Locate the cell with the specified text and output its [X, Y] center coordinate. 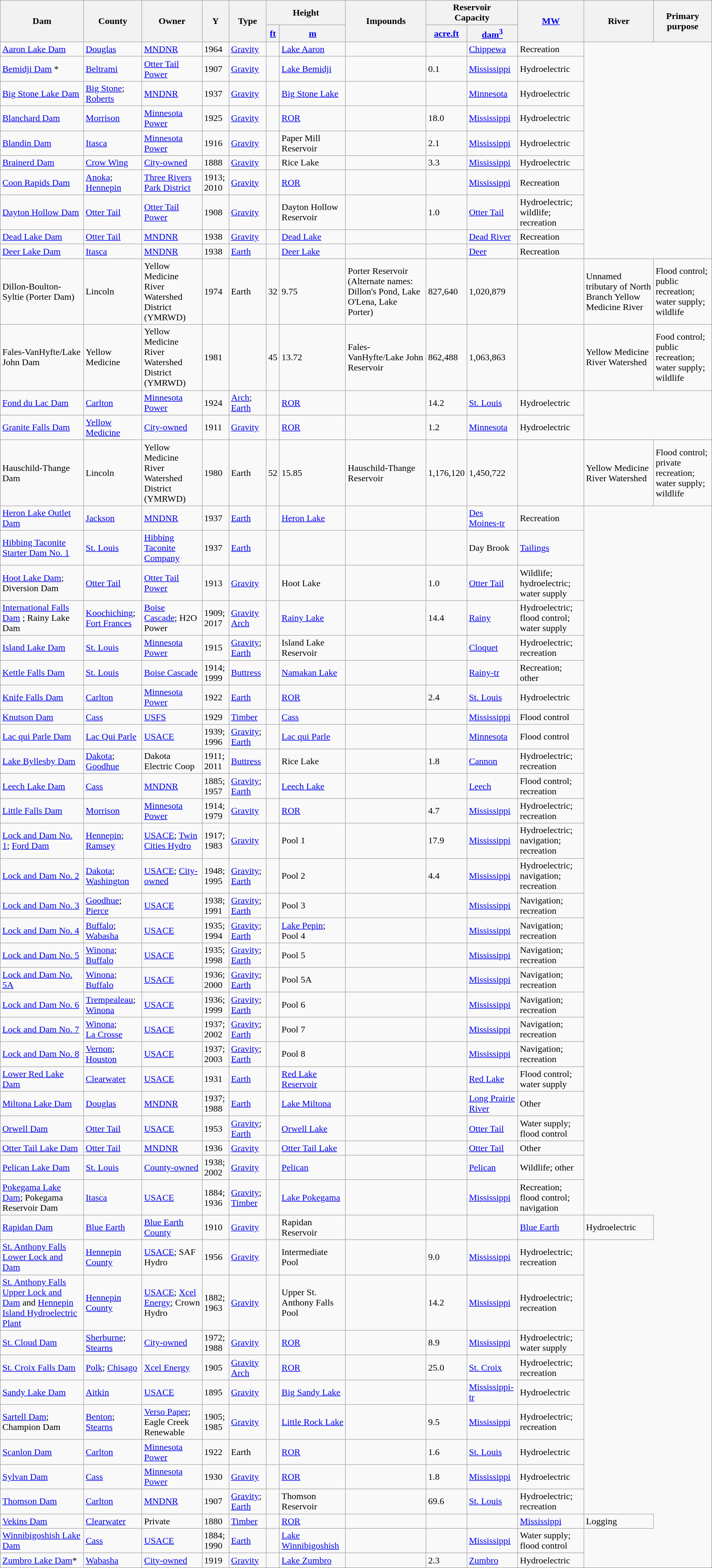
Blue Earth County [172, 1227]
acre.ft [447, 33]
Sylvan Dam [42, 1477]
1882; 1963 [215, 1302]
1974 [215, 291]
Three Rivers Park District [172, 183]
Coon Rapids Dam [42, 183]
River [618, 21]
Cannon [492, 762]
Dakota; Goodhue [113, 762]
Pool 3 [313, 905]
Leech Lake Dam [42, 786]
1884; 1990 [215, 1541]
Hauschild-Thange Reservoir [386, 472]
St. Anthony Falls Lower Lock and Dam [42, 1257]
Lac qui Parle [313, 736]
ft [273, 33]
Kettle Falls Dam [42, 673]
1,176,120 [447, 472]
Aitkin [113, 1392]
4.7 [447, 811]
Lake Bemidji [313, 68]
Fond du Lac Dam [42, 402]
Hibbing Taconite Starter Dam No. 1 [42, 548]
Impounds [386, 21]
Intermediate Pool [313, 1257]
1930 [215, 1477]
Fales-VanHyfte/Lake John Reservoir [386, 358]
Hoot Lake Dam; Diversion Dam [42, 583]
Flood control; water supply [551, 1079]
Boise Cascade; H2O Power [172, 618]
Lower Red Lake Dam [42, 1079]
1924 [215, 402]
9.5 [447, 1422]
2.1 [447, 143]
1884; 1936 [215, 1197]
Flood control; public recreation; water supply; wildlife [682, 291]
52 [273, 472]
Des Moines-tr [492, 518]
Hydroelectric; water supply [551, 1343]
Crow Wing [113, 163]
Unnamed tributary of North Branch Yellow Medicine River [618, 291]
Heron Lake Outlet Dam [42, 518]
2.3 [447, 1560]
3.3 [447, 163]
15.85 [313, 472]
1885; 1957 [215, 786]
Recreation; other [551, 673]
Blanchard Dam [42, 119]
Hennepin; Ramsey [113, 841]
Wildlife; other [551, 1168]
Pelican Lake Dam [42, 1168]
Rainy-tr [492, 673]
Island Lake Dam [42, 648]
Thomson Dam [42, 1502]
Little Falls Dam [42, 811]
Cloquet [492, 648]
1938; 2002 [215, 1168]
St. Croix [492, 1367]
25.0 [447, 1367]
Polk; Chisago [113, 1367]
Orwell Lake [313, 1128]
Arch; Earth [248, 402]
Lock and Dam No. 8 [42, 1054]
1935; 1994 [215, 930]
9.0 [447, 1257]
Scanlon Dam [42, 1452]
1956 [215, 1257]
Trempealeau; Winona [113, 1004]
1981 [215, 358]
Deer Lake [313, 251]
Recreation; flood control; navigation [551, 1197]
dam3 [492, 33]
Lake Byllesby Dam [42, 762]
1,450,722 [492, 472]
Gravity; Timber [248, 1197]
Wildlife; hydroelectric; water supply [551, 583]
USACE; Twin Cities Hydro [172, 841]
Lock and Dam No. 4 [42, 930]
Lake Pokegama [313, 1197]
1937; 2002 [215, 1029]
Big Stone Lake [313, 94]
Big Sandy Lake [313, 1392]
Sandy Lake Dam [42, 1392]
Blandin Dam [42, 143]
m [313, 33]
Leech Lake [313, 786]
1909; 2017 [215, 618]
Leech [492, 786]
0.1 [447, 68]
Pool 5 [313, 955]
St. Cloud Dam [42, 1343]
1916 [215, 143]
St. Anthony Falls Upper Lock and Dam and Hennepin Island Hydroelectric Plant [42, 1302]
14.4 [447, 618]
Anoka; Hennepin [113, 183]
County-owned [172, 1168]
USFS [172, 717]
Lac Qui Parle [113, 736]
1905 [215, 1367]
County [113, 21]
Type [248, 21]
1937; 2003 [215, 1054]
Lake Aaron [313, 49]
Upper St. Anthony Falls Pool [313, 1302]
Red Lake [492, 1079]
1911 [215, 428]
1,063,863 [492, 358]
Long Prairie River [492, 1104]
45 [273, 358]
Dead Lake Dam [42, 237]
1880 [215, 1521]
Benton; Stearns [113, 1422]
1.2 [447, 428]
Aaron Lake Dam [42, 49]
International Falls Dam ; Rainy Lake Dam [42, 618]
Chippewa [492, 49]
Otter Tail Lake [313, 1148]
Rainy Lake [313, 618]
1936; 1999 [215, 1004]
1911; 2011 [215, 762]
St. Croix Falls Dam [42, 1367]
Jackson [113, 518]
1931 [215, 1079]
1925 [215, 119]
1938; 1991 [215, 905]
Miltona Lake Dam [42, 1104]
1,020,879 [492, 291]
Zumbro Lake Dam* [42, 1560]
USACE; SAF Hydro [172, 1257]
Big Stone Lake Dam [42, 94]
Red Lake Reservoir [313, 1079]
Lake Zumbro [313, 1560]
1972; 1988 [215, 1343]
18.0 [447, 119]
Pool 8 [313, 1054]
Lock and Dam No. 5A [42, 980]
Day Brook [492, 548]
4.4 [447, 876]
Dayton Hollow Dam [42, 212]
Knutson Dam [42, 717]
9.75 [313, 291]
Granite Falls Dam [42, 428]
1905; 1985 [215, 1422]
Big Stone; Roberts [113, 94]
Pool 5A [313, 980]
Goodhue; Pierce [113, 905]
Knife Falls Dam [42, 698]
Hoot Lake [313, 583]
Lake Pepin; Pool 4 [313, 930]
Pool 6 [313, 1004]
Height [306, 13]
1910 [215, 1227]
Logging [618, 1521]
827,640 [447, 291]
Dillon-Boulton-Syltie (Porter Dam) [42, 291]
Verso Paper; Eagle Creek Renewable [172, 1422]
Lock and Dam No. 3 [42, 905]
1948; 1995 [215, 876]
Flood control; recreation [551, 786]
Dead Lake [313, 237]
1953 [215, 1128]
Lac qui Parle Dam [42, 736]
1919 [215, 1560]
Porter Reservoir (Alternate names: Dillon's Pond, Lake O'Lena, Lake Porter) [386, 291]
1939; 1996 [215, 736]
Owner [172, 21]
Winona;La Crosse [113, 1029]
Lake Winnibigoshish [313, 1541]
Sartell Dam; Champion Dam [42, 1422]
1937; 1988 [215, 1104]
1917; 1983 [215, 841]
Pool 1 [313, 841]
Boise Cascade [172, 673]
1895 [215, 1392]
1888 [215, 163]
Fales-VanHyfte/Lake John Dam [42, 358]
Heron Lake [313, 518]
Dead River [492, 237]
Pokegama Lake Dam; Pokegama Reservoir Dam [42, 1197]
Zumbro [492, 1560]
2.4 [447, 698]
Vernon; Houston [113, 1054]
Deer Lake Dam [42, 251]
1929 [215, 717]
Paper Mill Reservoir [313, 143]
Bemidji Dam * [42, 68]
69.6 [447, 1502]
Dakota Electric Coop [172, 762]
Beltrami [113, 68]
Mississippi-tr [492, 1392]
1935; 1998 [215, 955]
Buffalo; Wabasha [113, 930]
8.9 [447, 1343]
Rainy [492, 618]
Xcel Energy [172, 1367]
1913 [215, 583]
Orwell Dam [42, 1128]
MW [551, 21]
1936 [215, 1148]
Rapidan Reservoir [313, 1227]
Koochiching; Fort Frances [113, 618]
Otter Tail Lake Dam [42, 1148]
Tailings [551, 548]
1908 [215, 212]
Private [172, 1521]
13.72 [313, 358]
Hydroelectric; flood control; water supply [551, 618]
Vekins Dam [42, 1521]
Lock and Dam No. 2 [42, 876]
1914; 1979 [215, 811]
Hibbing Taconite Company [172, 548]
Lock and Dam No. 5 [42, 955]
Brainerd Dam [42, 163]
1936; 2000 [215, 980]
Food control; public recreation; water supply; wildlife [682, 358]
Pool 7 [313, 1029]
USACE; City-owned [172, 876]
Namakan Lake [313, 673]
ReservoirCapacity [472, 13]
Hydroelectric; wildlife; recreation [551, 212]
Thomson Reservoir [313, 1502]
1.6 [447, 1452]
1964 [215, 49]
1914; 1999 [215, 673]
Deer [492, 251]
Dam [42, 21]
1915 [215, 648]
17.9 [447, 841]
Winnibigoshish Lake Dam [42, 1541]
Lock and Dam No. 6 [42, 1004]
1913; 2010 [215, 183]
862,488 [447, 358]
Lock and Dam No. 7 [42, 1029]
Dayton Hollow Reservoir [313, 212]
Sherburne; Stearns [113, 1343]
Primarypurpose [682, 21]
32 [273, 291]
Y [215, 21]
Island Lake Reservoir [313, 648]
Dakota; Washington [113, 876]
Flood control; private recreation; water supply; wildlife [682, 472]
Pool 2 [313, 876]
Hauschild-Thange Dam [42, 472]
Rapidan Dam [42, 1227]
Lock and Dam No. 1; Ford Dam [42, 841]
Little Rock Lake [313, 1422]
1980 [215, 472]
Wabasha [113, 1560]
Lake Miltona [313, 1104]
USACE; Xcel Energy; Crown Hydro [172, 1302]
